Extract the [X, Y] coordinate from the center of the cell holding the provided text.  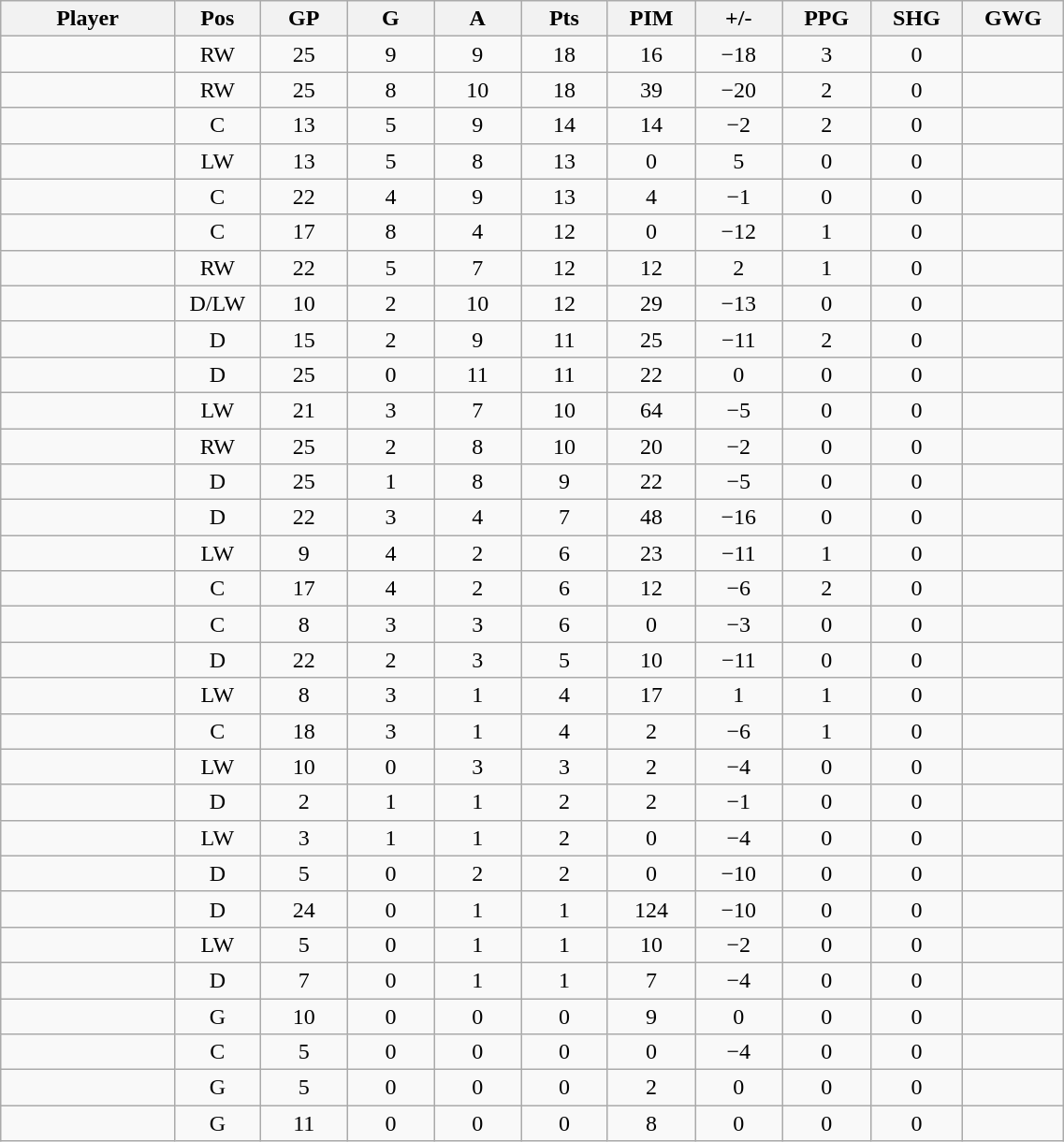
GP [303, 19]
Pos [217, 19]
−13 [739, 303]
−16 [739, 518]
29 [651, 303]
24 [303, 909]
GWG [1013, 19]
21 [303, 410]
48 [651, 518]
Pts [565, 19]
D/LW [217, 303]
39 [651, 90]
−20 [739, 90]
23 [651, 553]
16 [651, 54]
+/- [739, 19]
64 [651, 410]
15 [303, 339]
124 [651, 909]
Player [88, 19]
20 [651, 447]
−3 [739, 624]
−12 [739, 232]
−18 [739, 54]
SHG [917, 19]
PPG [827, 19]
A [477, 19]
PIM [651, 19]
